Locate the cell with the specified text and output its (X, Y) center coordinate. 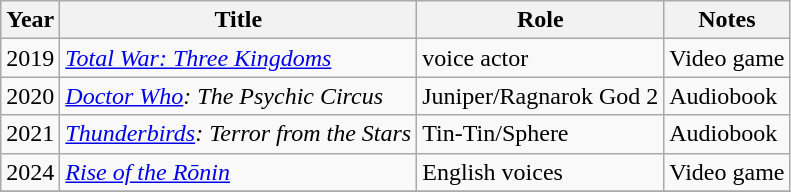
English voices (540, 172)
Total War: Three Kingdoms (238, 58)
Juniper/Ragnarok God 2 (540, 96)
Title (238, 20)
Year (30, 20)
2019 (30, 58)
Rise of the Rōnin (238, 172)
2020 (30, 96)
2024 (30, 172)
Notes (727, 20)
Thunderbirds: Terror from the Stars (238, 134)
2021 (30, 134)
voice actor (540, 58)
Doctor Who: The Psychic Circus (238, 96)
Role (540, 20)
Tin-Tin/Sphere (540, 134)
